Extract the (x, y) coordinate from the center of the cell holding the provided text.  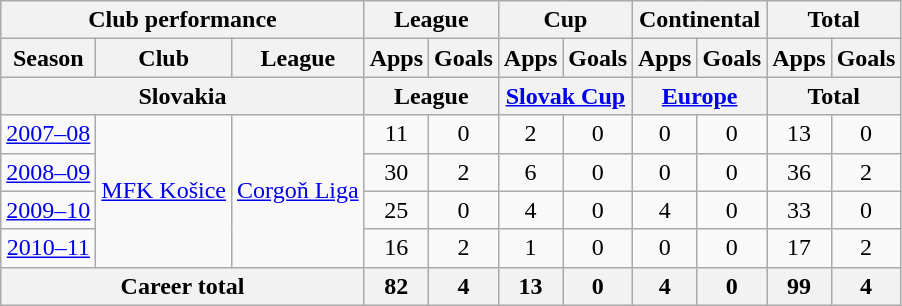
6 (530, 172)
11 (396, 134)
82 (396, 286)
16 (396, 248)
2010–11 (48, 248)
Club (164, 58)
2007–08 (48, 134)
1 (530, 248)
Europe (700, 96)
36 (799, 172)
Corgoň Liga (298, 191)
Career total (182, 286)
17 (799, 248)
99 (799, 286)
Continental (700, 20)
30 (396, 172)
Season (48, 58)
Slovak Cup (565, 96)
25 (396, 210)
Cup (565, 20)
MFK Košice (164, 191)
2008–09 (48, 172)
Slovakia (182, 96)
33 (799, 210)
Club performance (182, 20)
2009–10 (48, 210)
